For the text-containing cell, return its midpoint in [x, y] coordinate format. 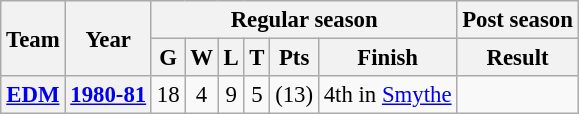
Team [33, 38]
(13) [294, 95]
Finish [387, 58]
EDM [33, 95]
Year [108, 38]
4th in Smythe [387, 95]
18 [168, 95]
Post season [518, 20]
4 [202, 95]
Regular season [304, 20]
L [231, 58]
G [168, 58]
T [257, 58]
W [202, 58]
Result [518, 58]
5 [257, 95]
1980-81 [108, 95]
9 [231, 95]
Pts [294, 58]
